Pinpoint the cell where the given text exists, returning its (x, y) midpoint coordinate. 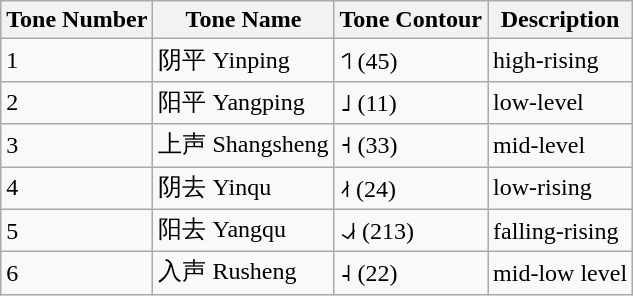
Tone Contour (411, 20)
falling-rising (560, 230)
入声 Rusheng (244, 274)
阳去 Yangqu (244, 230)
5 (77, 230)
mid-low level (560, 274)
Tone Number (77, 20)
mid-level (560, 146)
˩ (11) (411, 102)
4 (77, 188)
˦˥ (45) (411, 60)
˨ (22) (411, 274)
上声 Shangsheng (244, 146)
6 (77, 274)
high-rising (560, 60)
low-rising (560, 188)
阴平 Yinping (244, 60)
˧ (33) (411, 146)
1 (77, 60)
3 (77, 146)
Description (560, 20)
low-level (560, 102)
Tone Name (244, 20)
阳平 Yangping (244, 102)
˨˩˧ (213) (411, 230)
˨˦ (24) (411, 188)
阴去 Yinqu (244, 188)
2 (77, 102)
